Search for the cell housing the specified text and yield its [x, y] center coordinate. 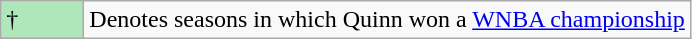
† [42, 20]
Denotes seasons in which Quinn won a WNBA championship [388, 20]
